Locate the cell with the specified text and output its (x, y) center coordinate. 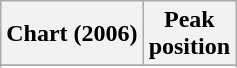
Chart (2006) (72, 34)
Peakposition (189, 34)
